Locate the cell with the specified text and output its [X, Y] center coordinate. 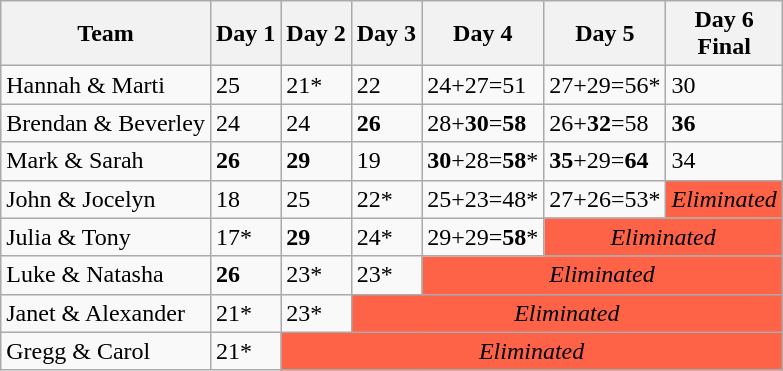
Mark & Sarah [106, 161]
26+32=58 [605, 123]
Luke & Natasha [106, 275]
22 [386, 85]
Janet & Alexander [106, 313]
Day 2 [316, 34]
17* [245, 237]
Day 5 [605, 34]
30+28=58* [483, 161]
22* [386, 199]
28+30=58 [483, 123]
36 [724, 123]
34 [724, 161]
Hannah & Marti [106, 85]
Day 4 [483, 34]
30 [724, 85]
Team [106, 34]
27+26=53* [605, 199]
24* [386, 237]
Day 1 [245, 34]
25+23=48* [483, 199]
Gregg & Carol [106, 351]
Day 6Final [724, 34]
Julia & Tony [106, 237]
Brendan & Beverley [106, 123]
35+29=64 [605, 161]
27+29=56* [605, 85]
Day 3 [386, 34]
24+27=51 [483, 85]
18 [245, 199]
29+29=58* [483, 237]
19 [386, 161]
John & Jocelyn [106, 199]
